Locate the cell with the specified text and output its (x, y) center coordinate. 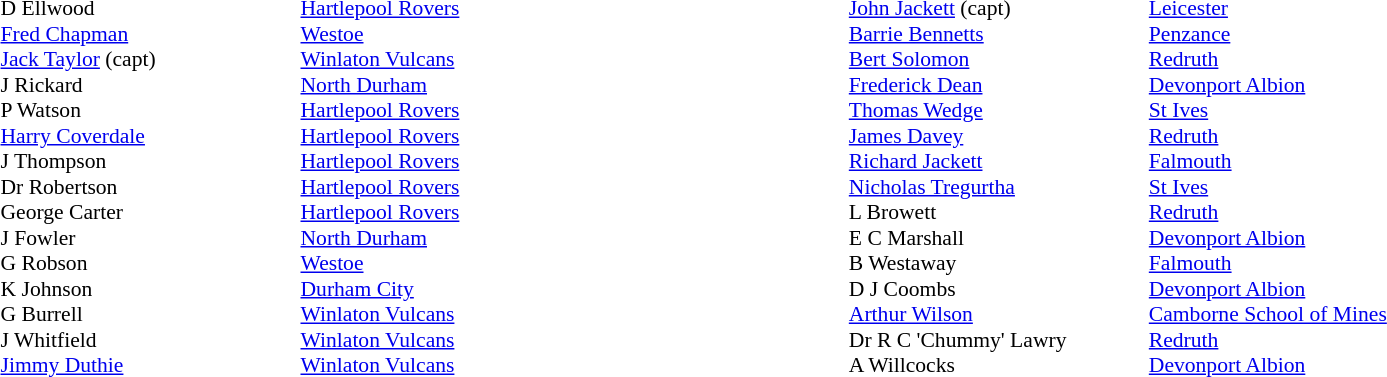
Thomas Wedge (999, 111)
James Davey (999, 136)
Harry Coverdale (150, 136)
Barrie Bennetts (999, 34)
G Burrell (150, 315)
B Westaway (999, 263)
George Carter (150, 213)
Nicholas Tregurtha (999, 187)
Durham City (380, 289)
E C Marshall (999, 238)
K Johnson (150, 289)
Fred Chapman (150, 34)
Dr R C 'Chummy' Lawry (999, 340)
Penzance (1268, 34)
L Browett (999, 213)
Camborne School of Mines (1268, 315)
Richard Jackett (999, 161)
J Fowler (150, 238)
Frederick Dean (999, 85)
Bert Solomon (999, 59)
Dr Robertson (150, 187)
J Whitfield (150, 340)
J Rickard (150, 85)
P Watson (150, 111)
Arthur Wilson (999, 315)
J Thompson (150, 161)
D J Coombs (999, 289)
Jack Taylor (capt) (150, 59)
G Robson (150, 263)
